Find where the given text appears and provide that cell's center as (x, y) coordinate. 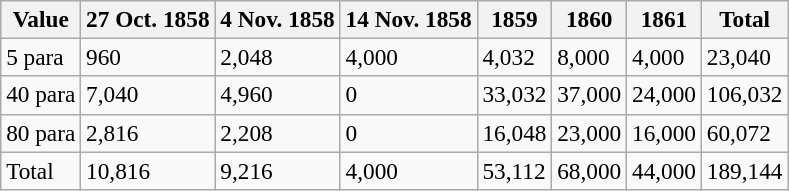
4,032 (514, 57)
68,000 (590, 170)
14 Nov. 1858 (408, 19)
24,000 (664, 95)
Value (41, 19)
40 para (41, 95)
23,040 (744, 57)
16,048 (514, 133)
960 (148, 57)
33,032 (514, 95)
10,816 (148, 170)
7,040 (148, 95)
2,816 (148, 133)
8,000 (590, 57)
60,072 (744, 133)
37,000 (590, 95)
80 para (41, 133)
16,000 (664, 133)
9,216 (278, 170)
53,112 (514, 170)
106,032 (744, 95)
4,960 (278, 95)
4 Nov. 1858 (278, 19)
27 Oct. 1858 (148, 19)
44,000 (664, 170)
1859 (514, 19)
5 para (41, 57)
23,000 (590, 133)
1860 (590, 19)
189,144 (744, 170)
2,208 (278, 133)
1861 (664, 19)
2,048 (278, 57)
